Scan for the cell matching the given text and deliver its [X, Y] coordinate at center. 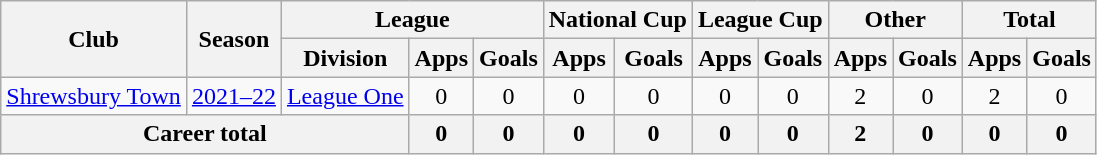
2021–22 [234, 96]
Shrewsbury Town [94, 96]
National Cup [618, 20]
Season [234, 39]
Other [895, 20]
League [412, 20]
Total [1029, 20]
Career total [205, 134]
League One [345, 96]
Club [94, 39]
League Cup [760, 20]
Division [345, 58]
